Detect which cell encompasses the target text, then output its (x, y) center coordinate. 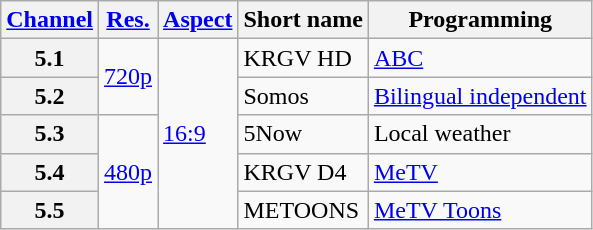
5.3 (50, 134)
5.2 (50, 96)
Channel (50, 20)
ABC (480, 58)
METOONS (303, 210)
Res. (128, 20)
16:9 (198, 134)
5.4 (50, 172)
Short name (303, 20)
Somos (303, 96)
KRGV HD (303, 58)
5Now (303, 134)
KRGV D4 (303, 172)
MeTV Toons (480, 210)
480p (128, 172)
Local weather (480, 134)
720p (128, 77)
Programming (480, 20)
Aspect (198, 20)
5.1 (50, 58)
MeTV (480, 172)
Bilingual independent (480, 96)
5.5 (50, 210)
